Identify which cell holds the provided text, then report its [X, Y] central coordinate. 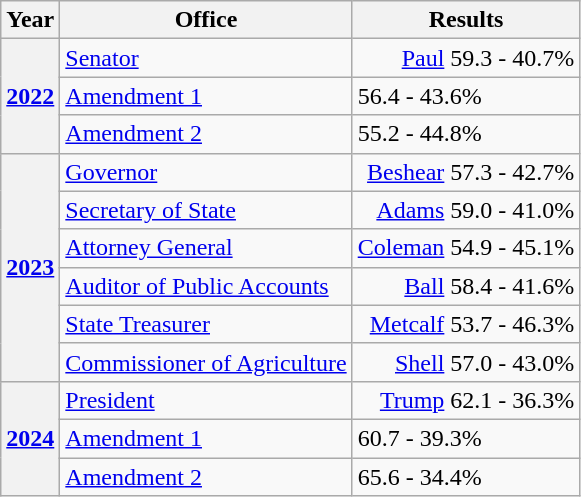
President [206, 400]
2024 [30, 438]
Ball 58.4 - 41.6% [466, 286]
2023 [30, 267]
Senator [206, 58]
2022 [30, 96]
Shell 57.0 - 43.0% [466, 362]
Attorney General [206, 248]
55.2 - 44.8% [466, 134]
Commissioner of Agriculture [206, 362]
60.7 - 39.3% [466, 438]
Beshear 57.3 - 42.7% [466, 172]
Trump 62.1 - 36.3% [466, 400]
State Treasurer [206, 324]
Metcalf 53.7 - 46.3% [466, 324]
Office [206, 20]
Paul 59.3 - 40.7% [466, 58]
Year [30, 20]
65.6 - 34.4% [466, 477]
Results [466, 20]
56.4 - 43.6% [466, 96]
Secretary of State [206, 210]
Coleman 54.9 - 45.1% [466, 248]
Adams 59.0 - 41.0% [466, 210]
Governor [206, 172]
Auditor of Public Accounts [206, 286]
